Scan for the cell matching the given text and deliver its [X, Y] coordinate at center. 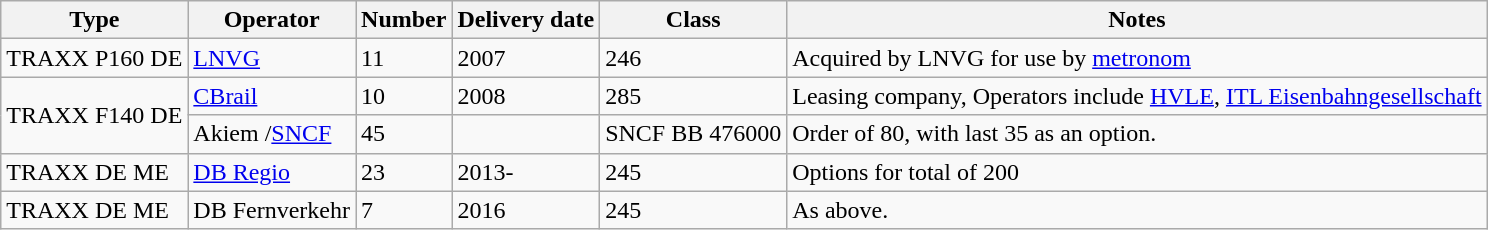
Delivery date [526, 20]
Akiem /SNCF [272, 134]
11 [404, 58]
2013- [526, 172]
DB Regio [272, 172]
Number [404, 20]
285 [694, 96]
2008 [526, 96]
45 [404, 134]
2016 [526, 210]
Order of 80, with last 35 as an option. [1137, 134]
TRAXX F140 DE [94, 115]
246 [694, 58]
Acquired by LNVG for use by metronom [1137, 58]
LNVG [272, 58]
SNCF BB 476000 [694, 134]
CBrail [272, 96]
10 [404, 96]
Leasing company, Operators include HVLE, ITL Eisenbahngesellschaft [1137, 96]
Class [694, 20]
TRAXX P160 DE [94, 58]
Notes [1137, 20]
2007 [526, 58]
As above. [1137, 210]
Operator [272, 20]
Type [94, 20]
DB Fernverkehr [272, 210]
23 [404, 172]
Options for total of 200 [1137, 172]
7 [404, 210]
